Output the [x, y] coordinate of the center of the cell containing the given text.  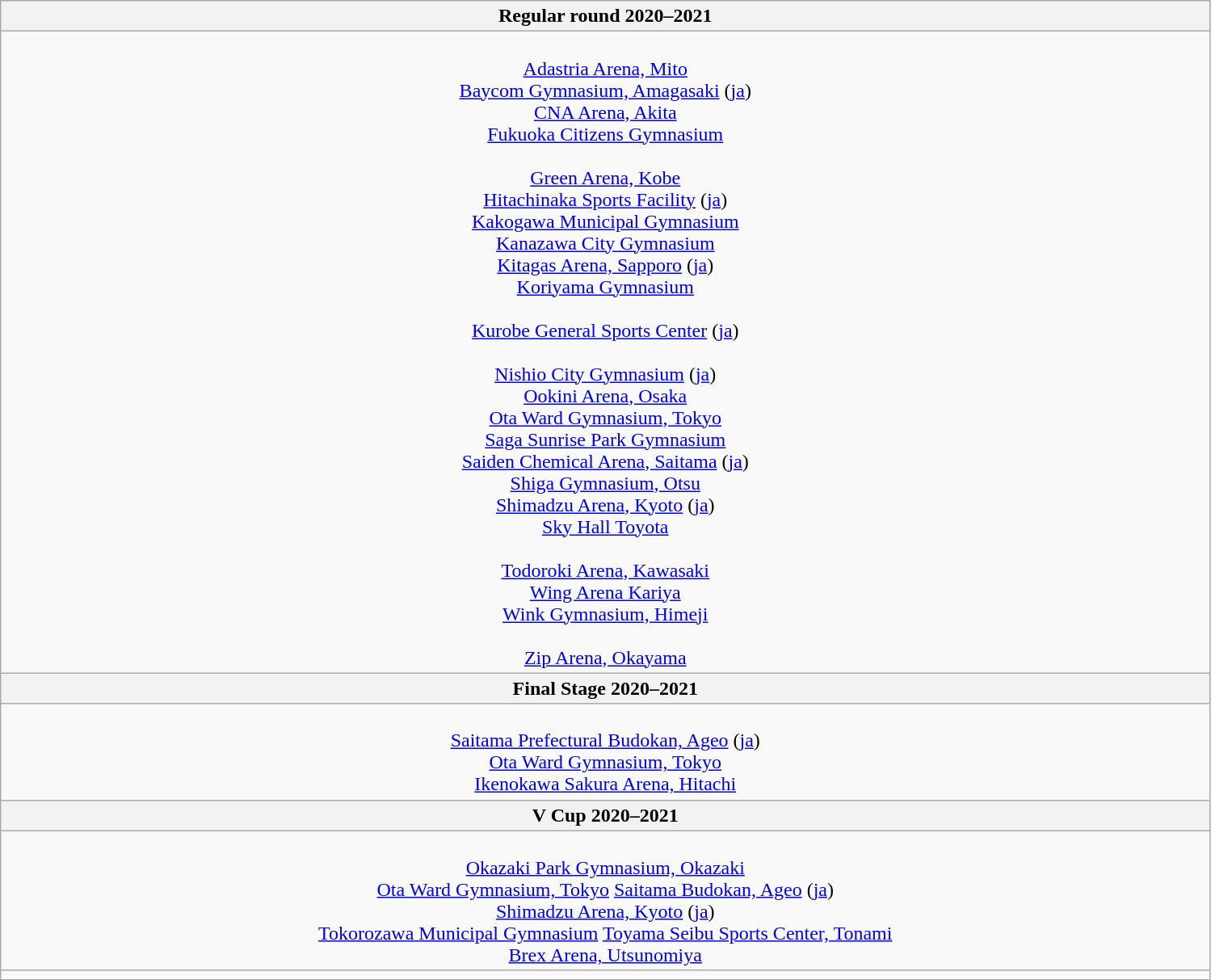
Saitama Prefectural Budokan, Ageo (ja) Ota Ward Gymnasium, Tokyo Ikenokawa Sakura Arena, Hitachi [606, 751]
V Cup 2020–2021 [606, 815]
Final Stage 2020–2021 [606, 688]
Regular round 2020–2021 [606, 16]
